Extract the [x, y] coordinate from the center of the cell holding the provided text.  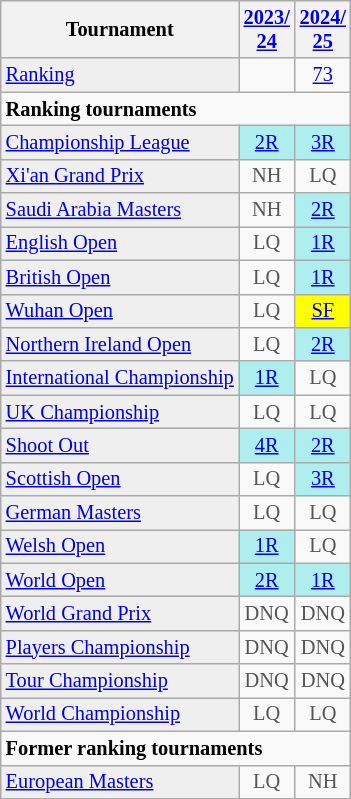
UK Championship [120, 412]
73 [323, 75]
World Grand Prix [120, 613]
Players Championship [120, 647]
4R [267, 445]
2024/25 [323, 29]
International Championship [120, 378]
2023/24 [267, 29]
Saudi Arabia Masters [120, 210]
Welsh Open [120, 546]
Ranking [120, 75]
World Open [120, 580]
Former ranking tournaments [176, 748]
Tournament [120, 29]
SF [323, 311]
German Masters [120, 513]
Scottish Open [120, 479]
Ranking tournaments [176, 109]
Xi'an Grand Prix [120, 176]
Wuhan Open [120, 311]
Championship League [120, 142]
English Open [120, 243]
European Masters [120, 782]
Shoot Out [120, 445]
Tour Championship [120, 681]
British Open [120, 277]
Northern Ireland Open [120, 344]
World Championship [120, 714]
